Capture the cell that displays the provided text and extract its [X, Y] central coordinate. 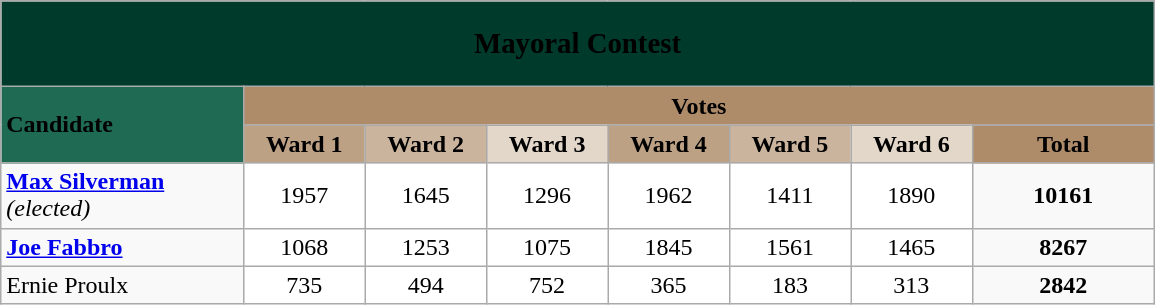
Ernie Proulx [122, 285]
Max Silverman (elected) [122, 196]
Mayoral Contest [578, 44]
1296 [546, 196]
Total [1063, 144]
1890 [912, 196]
1253 [426, 247]
2842 [1063, 285]
1068 [304, 247]
1465 [912, 247]
1962 [668, 196]
Ward 6 [912, 144]
183 [790, 285]
Ward 2 [426, 144]
313 [912, 285]
1957 [304, 196]
735 [304, 285]
Ward 5 [790, 144]
Ward 1 [304, 144]
1411 [790, 196]
10161 [1063, 196]
1645 [426, 196]
Joe Fabbro [122, 247]
494 [426, 285]
365 [668, 285]
Candidate [122, 125]
1561 [790, 247]
1075 [546, 247]
1845 [668, 247]
Ward 3 [546, 144]
8267 [1063, 247]
Ward 4 [668, 144]
752 [546, 285]
Votes [700, 106]
